From the cell containing the given text, extract its center point as (X, Y) coordinate. 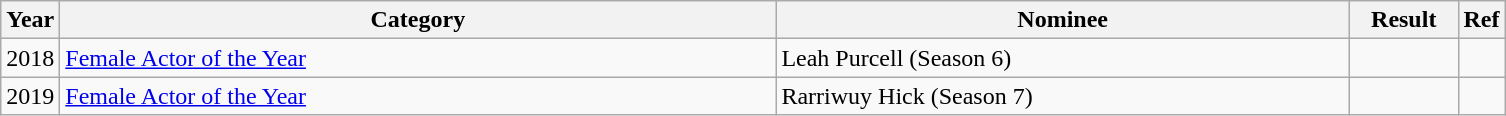
2018 (30, 58)
2019 (30, 96)
Category (418, 20)
Year (30, 20)
Result (1404, 20)
Rarriwuy Hick (Season 7) (1063, 96)
Leah Purcell (Season 6) (1063, 58)
Ref (1482, 20)
Nominee (1063, 20)
